Return [X, Y] of the center of cell containing provided text 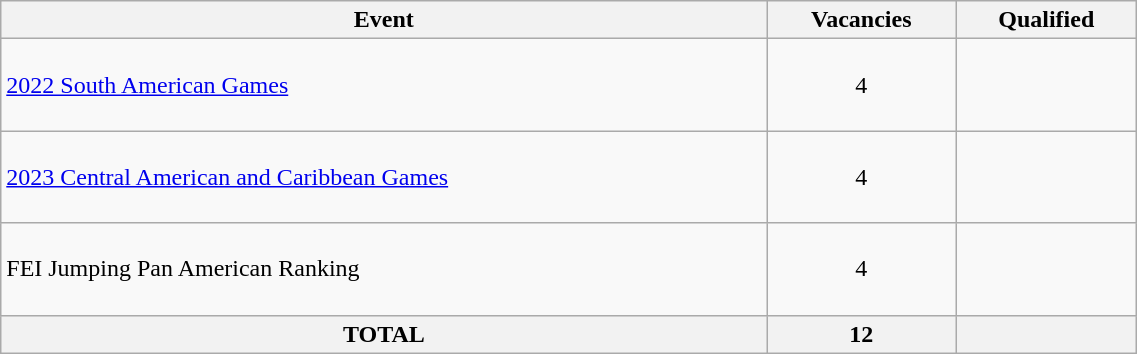
2023 Central American and Caribbean Games [384, 177]
2022 South American Games [384, 85]
12 [862, 334]
Qualified [1046, 20]
Vacancies [862, 20]
TOTAL [384, 334]
Event [384, 20]
FEI Jumping Pan American Ranking [384, 269]
